Return [x, y] of the center of cell containing provided text 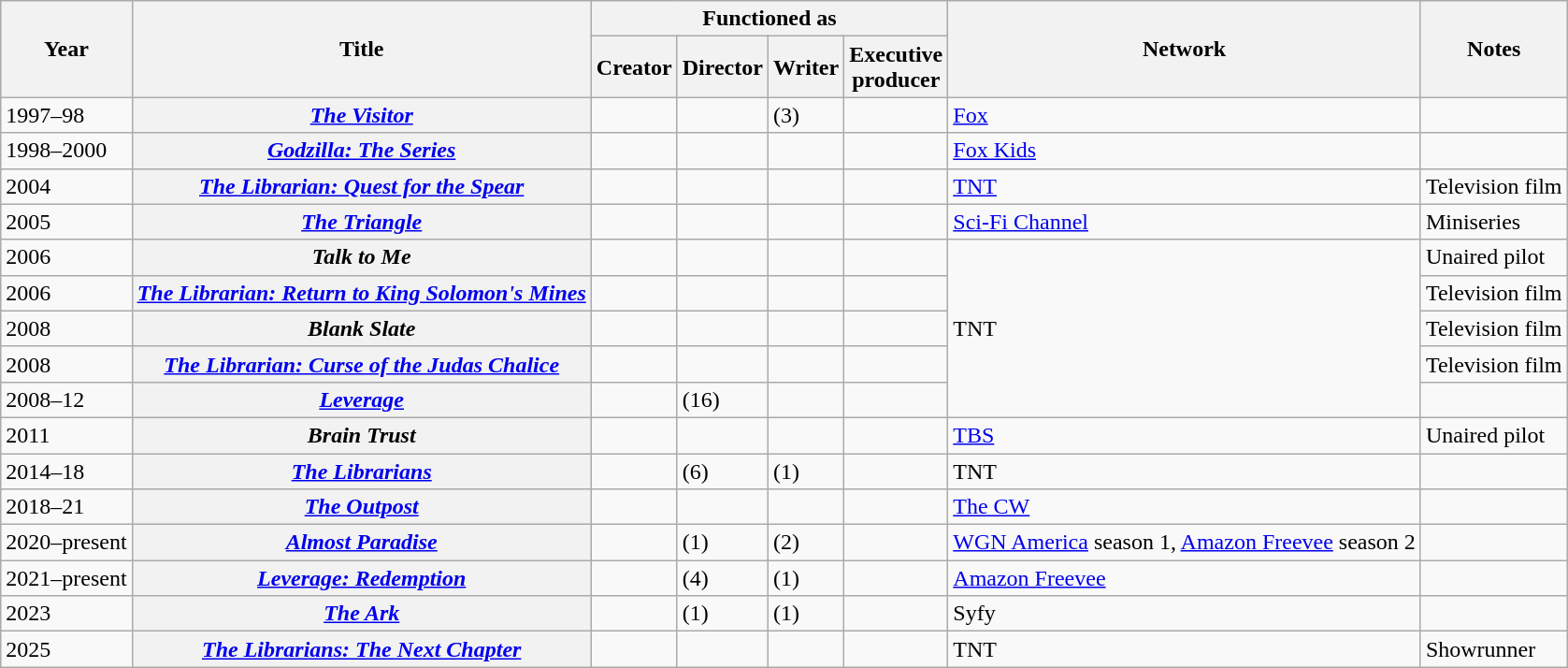
Functioned as [769, 19]
(6) [722, 471]
1997–98 [66, 115]
(4) [722, 578]
Network [1185, 49]
Creator [634, 67]
Godzilla: The Series [361, 151]
Fox [1185, 115]
Leverage [361, 399]
2023 [66, 614]
Writer [806, 67]
Almost Paradise [361, 543]
Syfy [1185, 614]
(16) [722, 399]
Miniseries [1494, 222]
Showrunner [1494, 649]
2005 [66, 222]
Brain Trust [361, 435]
Title [361, 49]
Executiveproducer [896, 67]
The Librarians [361, 471]
The Triangle [361, 222]
The CW [1185, 507]
2011 [66, 435]
2021–present [66, 578]
Amazon Freevee [1185, 578]
Fox Kids [1185, 151]
2025 [66, 649]
The Visitor [361, 115]
2008–12 [66, 399]
1998–2000 [66, 151]
The Ark [361, 614]
Sci-Fi Channel [1185, 222]
Year [66, 49]
The Librarians: The Next Chapter [361, 649]
The Librarian: Quest for the Spear [361, 186]
The Librarian: Curse of the Judas Chalice [361, 364]
Blank Slate [361, 328]
2004 [66, 186]
2018–21 [66, 507]
Notes [1494, 49]
TBS [1185, 435]
Talk to Me [361, 257]
Director [722, 67]
WGN America season 1, Amazon Freevee season 2 [1185, 543]
2020–present [66, 543]
(3) [806, 115]
2014–18 [66, 471]
(2) [806, 543]
The Librarian: Return to King Solomon's Mines [361, 293]
Leverage: Redemption [361, 578]
The Outpost [361, 507]
